For the text-containing cell, return its midpoint in (x, y) coordinate format. 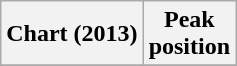
Chart (2013) (72, 34)
Peakposition (189, 34)
